From the cell containing the given text, extract its center point as (x, y) coordinate. 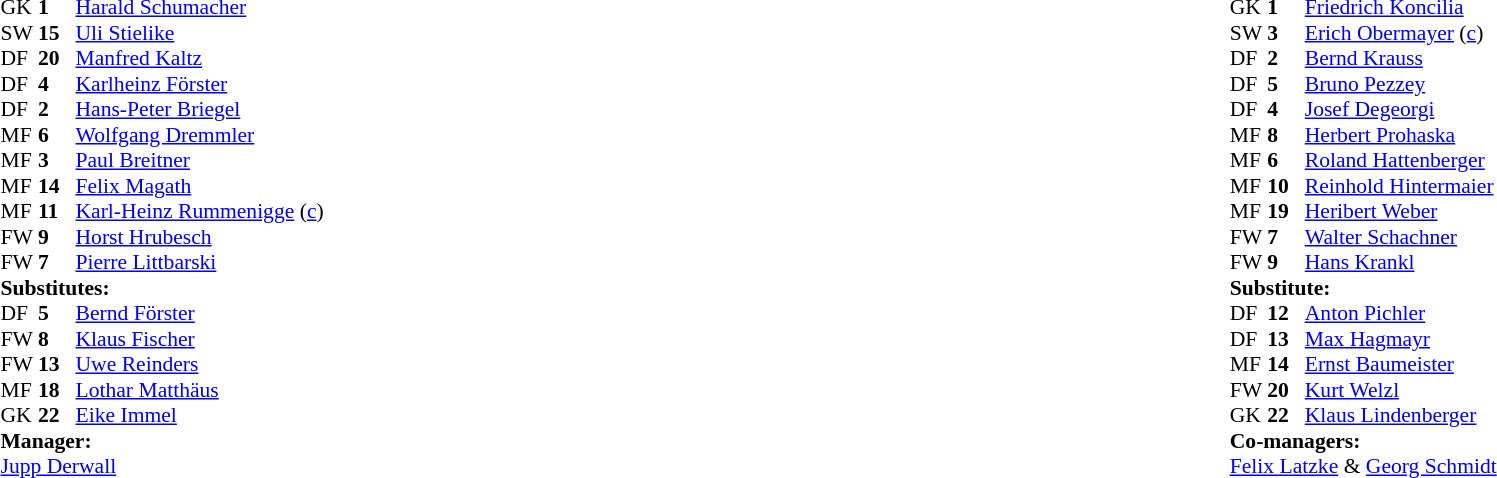
Manager: (188, 441)
Lothar Matthäus (226, 390)
Uli Stielike (226, 33)
Horst Hrubesch (226, 237)
Manfred Kaltz (226, 59)
Hans-Peter Briegel (226, 109)
Karl-Heinz Rummenigge (c) (226, 211)
Eike Immel (226, 415)
Klaus Fischer (226, 339)
19 (1286, 211)
10 (1286, 186)
Pierre Littbarski (226, 263)
Paul Breitner (226, 161)
12 (1286, 313)
15 (57, 33)
11 (57, 211)
Wolfgang Dremmler (226, 135)
Uwe Reinders (226, 365)
Karlheinz Förster (226, 84)
Felix Magath (226, 186)
Bernd Förster (226, 313)
18 (57, 390)
Substitutes: (188, 288)
